For the text-containing cell, return its midpoint in (X, Y) coordinate format. 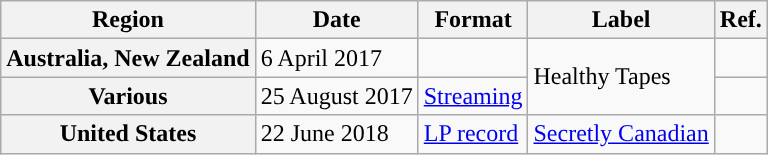
Secretly Canadian (621, 134)
Ref. (740, 20)
6 April 2017 (336, 58)
LP record (473, 134)
Date (336, 20)
25 August 2017 (336, 96)
Label (621, 20)
Healthy Tapes (621, 77)
Format (473, 20)
Australia, New Zealand (128, 58)
22 June 2018 (336, 134)
Various (128, 96)
United States (128, 134)
Region (128, 20)
Streaming (473, 96)
